Capture the cell that displays the provided text and extract its (X, Y) central coordinate. 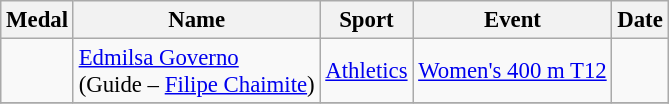
Medal (38, 20)
Event (512, 20)
Name (196, 20)
Date (640, 20)
Sport (366, 20)
Women's 400 m T12 (512, 72)
Edmilsa Governo(Guide – Filipe Chaimite) (196, 72)
Athletics (366, 72)
